Search for the cell housing the specified text and yield its (X, Y) center coordinate. 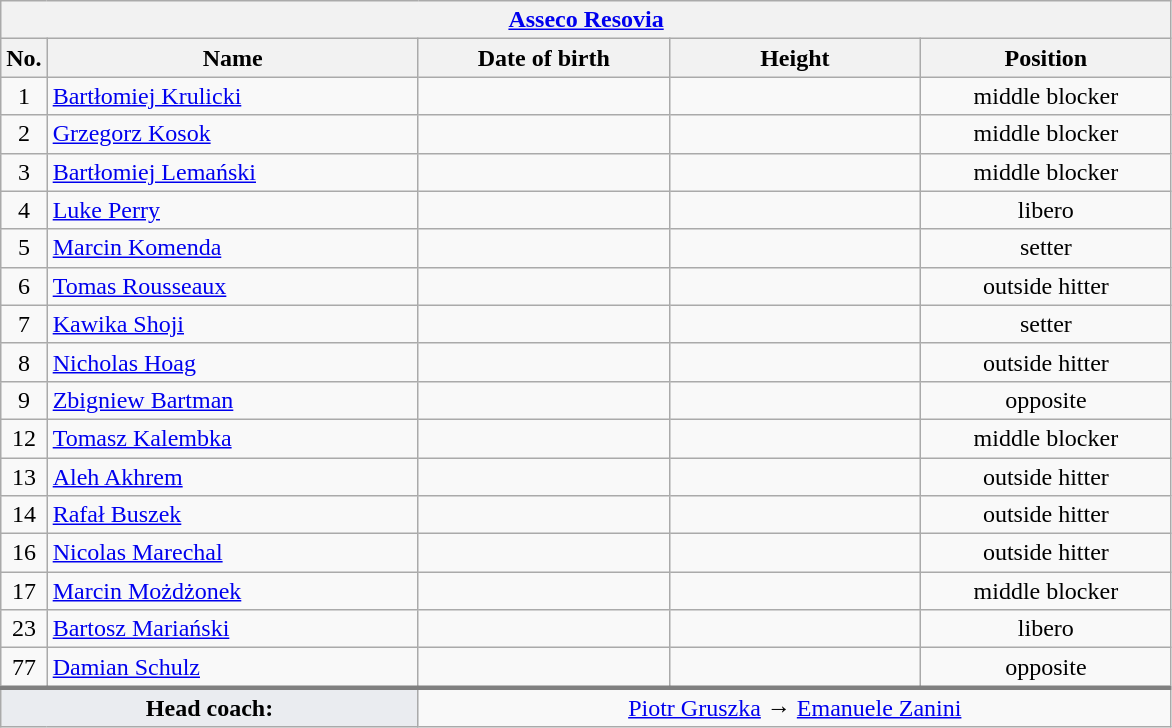
Marcin Komenda (232, 248)
1 (24, 96)
Tomasz Kalembka (232, 438)
Position (1046, 58)
No. (24, 58)
14 (24, 515)
Piotr Gruszka → Emanuele Zanini (794, 707)
7 (24, 324)
Damian Schulz (232, 668)
Height (794, 58)
Aleh Akhrem (232, 477)
Zbigniew Bartman (232, 400)
23 (24, 629)
Tomas Rousseaux (232, 286)
Rafał Buszek (232, 515)
Head coach: (210, 707)
Nicolas Marechal (232, 553)
Asseco Resovia (586, 20)
2 (24, 134)
Bartłomiej Lemański (232, 172)
Nicholas Hoag (232, 362)
Kawika Shoji (232, 324)
Bartosz Mariański (232, 629)
6 (24, 286)
16 (24, 553)
3 (24, 172)
Name (232, 58)
17 (24, 591)
Marcin Możdżonek (232, 591)
Grzegorz Kosok (232, 134)
9 (24, 400)
77 (24, 668)
12 (24, 438)
13 (24, 477)
Luke Perry (232, 210)
5 (24, 248)
8 (24, 362)
4 (24, 210)
Date of birth (544, 58)
Bartłomiej Krulicki (232, 96)
